Pinpoint the cell where the given text exists, returning its (X, Y) midpoint coordinate. 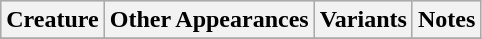
Other Appearances (209, 20)
Creature (52, 20)
Variants (363, 20)
Notes (446, 20)
